Locate the cell with the specified text and output its (x, y) center coordinate. 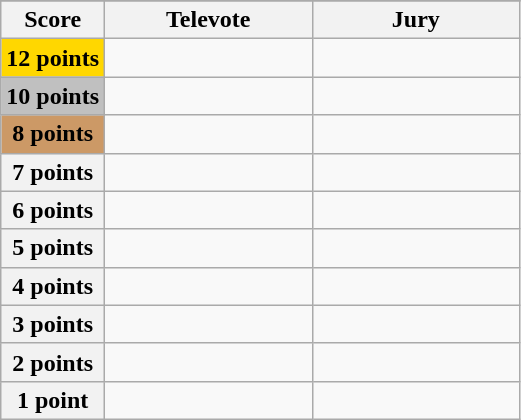
1 point (53, 400)
Televote (209, 20)
4 points (53, 286)
12 points (53, 58)
5 points (53, 248)
6 points (53, 210)
3 points (53, 324)
8 points (53, 134)
2 points (53, 362)
7 points (53, 172)
Score (53, 20)
Jury (416, 20)
10 points (53, 96)
